From the cell containing the given text, extract its center point as (X, Y) coordinate. 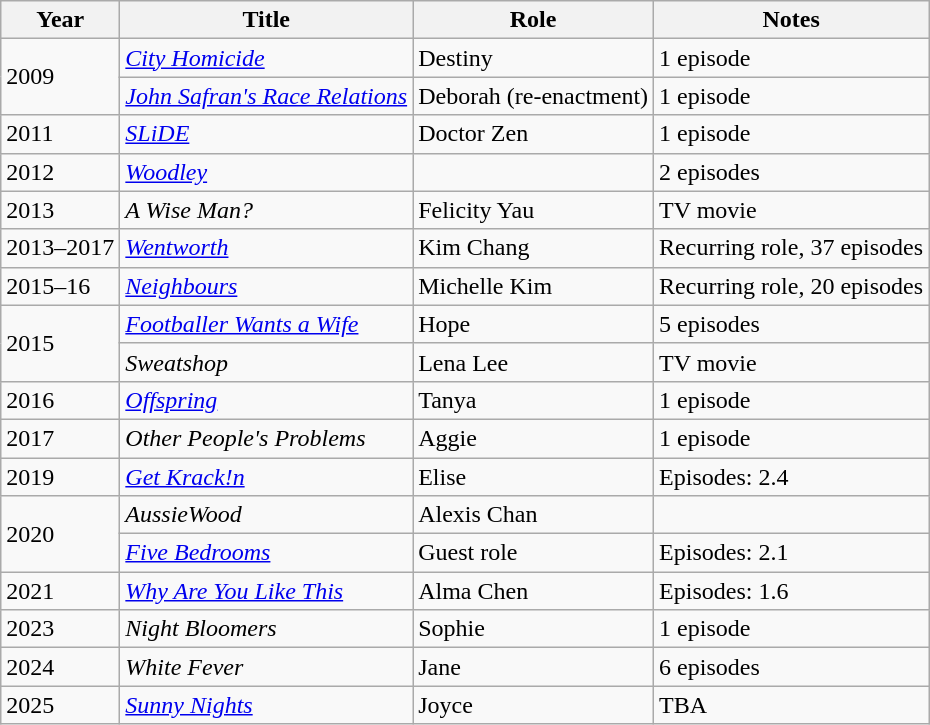
Title (266, 20)
2020 (60, 534)
Footballer Wants a Wife (266, 324)
White Fever (266, 667)
2013–2017 (60, 248)
Hope (534, 324)
Guest role (534, 553)
Recurring role, 20 episodes (792, 286)
Destiny (534, 58)
Lena Lee (534, 362)
5 episodes (792, 324)
Offspring (266, 400)
2009 (60, 77)
TBA (792, 705)
Tanya (534, 400)
Wentworth (266, 248)
Five Bedrooms (266, 553)
Get Krack!n (266, 477)
Woodley (266, 172)
Role (534, 20)
SLiDE (266, 134)
2023 (60, 629)
Joyce (534, 705)
Elise (534, 477)
2019 (60, 477)
Doctor Zen (534, 134)
Episodes: 1.6 (792, 591)
2013 (60, 210)
Alexis Chan (534, 515)
Other People's Problems (266, 438)
Sunny Nights (266, 705)
Deborah (re-enactment) (534, 96)
Sophie (534, 629)
2016 (60, 400)
City Homicide (266, 58)
Felicity Yau (534, 210)
Notes (792, 20)
A Wise Man? (266, 210)
2 episodes (792, 172)
Why Are You Like This (266, 591)
Episodes: 2.1 (792, 553)
2012 (60, 172)
2021 (60, 591)
AussieWood (266, 515)
6 episodes (792, 667)
Episodes: 2.4 (792, 477)
John Safran's Race Relations (266, 96)
Recurring role, 37 episodes (792, 248)
Sweatshop (266, 362)
Kim Chang (534, 248)
Aggie (534, 438)
Michelle Kim (534, 286)
Night Bloomers (266, 629)
2015–16 (60, 286)
2024 (60, 667)
Alma Chen (534, 591)
2011 (60, 134)
Year (60, 20)
Neighbours (266, 286)
2015 (60, 343)
2017 (60, 438)
2025 (60, 705)
Jane (534, 667)
